Scan for the cell matching the given text and deliver its (X, Y) coordinate at center. 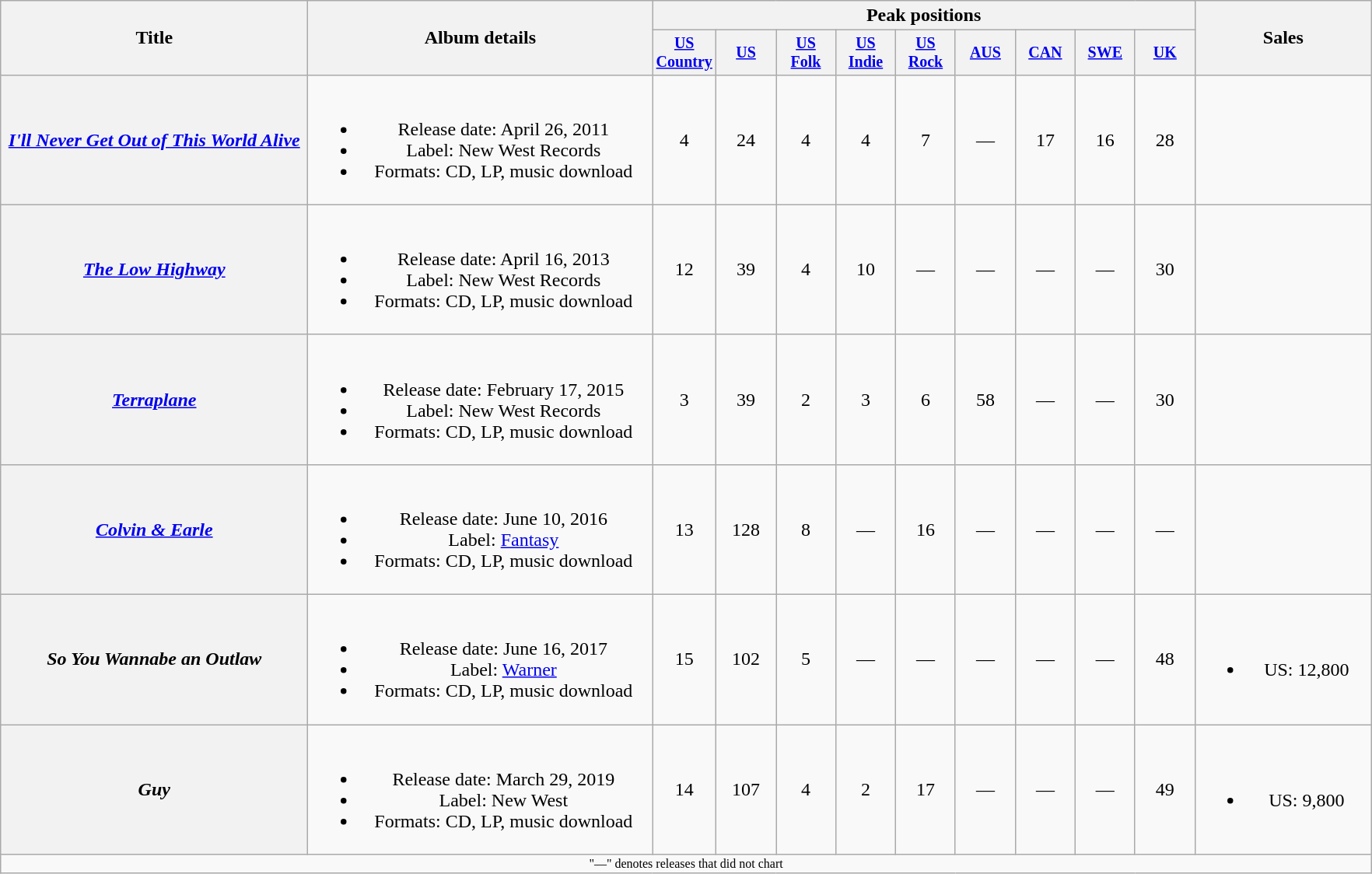
Release date: April 26, 2011Label: New West RecordsFormats: CD, LP, music download (481, 140)
US: 9,800 (1283, 790)
107 (747, 790)
Title (154, 38)
I'll Never Get Out of This World Alive (154, 140)
24 (747, 140)
UK (1165, 53)
102 (747, 659)
Colvin & Earle (154, 529)
Release date: March 29, 2019Label: New WestFormats: CD, LP, music download (481, 790)
48 (1165, 659)
15 (684, 659)
128 (747, 529)
USFolk (806, 53)
12 (684, 269)
49 (1165, 790)
US Country (684, 53)
"—" denotes releases that did not chart (686, 864)
The Low Highway (154, 269)
Sales (1283, 38)
Terraplane (154, 400)
58 (985, 400)
Release date: June 10, 2016Label: FantasyFormats: CD, LP, music download (481, 529)
28 (1165, 140)
13 (684, 529)
US Rock (926, 53)
Guy (154, 790)
AUS (985, 53)
Release date: April 16, 2013Label: New West RecordsFormats: CD, LP, music download (481, 269)
7 (926, 140)
US: 12,800 (1283, 659)
5 (806, 659)
CAN (1045, 53)
Release date: February 17, 2015Label: New West RecordsFormats: CD, LP, music download (481, 400)
6 (926, 400)
US (747, 53)
US Indie (865, 53)
Release date: June 16, 2017Label: WarnerFormats: CD, LP, music download (481, 659)
SWE (1104, 53)
So You Wannabe an Outlaw (154, 659)
10 (865, 269)
14 (684, 790)
Album details (481, 38)
8 (806, 529)
Peak positions (924, 16)
